Extract the [x, y] coordinate from the center of the cell holding the provided text.  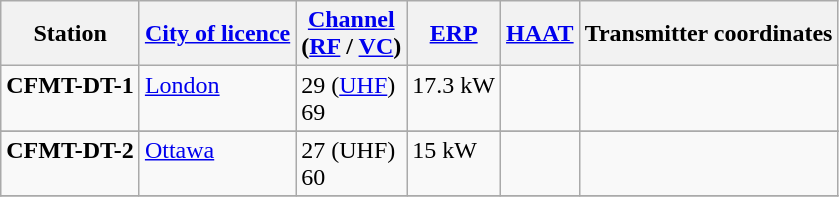
London [217, 98]
CFMT-DT-1 [70, 98]
27 (UHF)60 [352, 164]
Station [70, 34]
City of licence [217, 34]
15 kW [454, 164]
CFMT-DT-2 [70, 164]
Transmitter coordinates [708, 34]
Ottawa [217, 164]
29 (UHF)69 [352, 98]
17.3 kW [454, 98]
HAAT [540, 34]
Channel(RF / VC) [352, 34]
ERP [454, 34]
